From the cell containing the given text, extract its center point as [X, Y] coordinate. 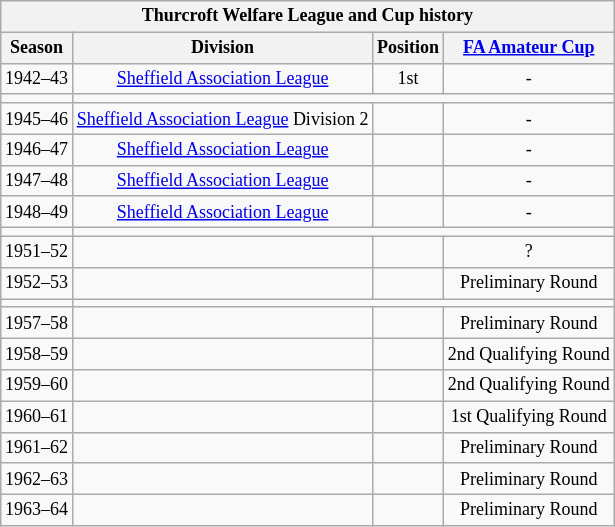
1958–59 [37, 354]
1946–47 [37, 150]
Thurcroft Welfare League and Cup history [308, 16]
? [528, 252]
1945–46 [37, 118]
1948–49 [37, 212]
1951–52 [37, 252]
1952–53 [37, 282]
1963–64 [37, 510]
1st Qualifying Round [528, 416]
1st [408, 78]
1961–62 [37, 448]
1942–43 [37, 78]
1957–58 [37, 322]
1960–61 [37, 416]
Division [222, 48]
Position [408, 48]
Season [37, 48]
Sheffield Association League Division 2 [222, 118]
1947–48 [37, 180]
FA Amateur Cup [528, 48]
1959–60 [37, 386]
1962–63 [37, 478]
